Output the (x, y) coordinate of the center of the cell containing the given text.  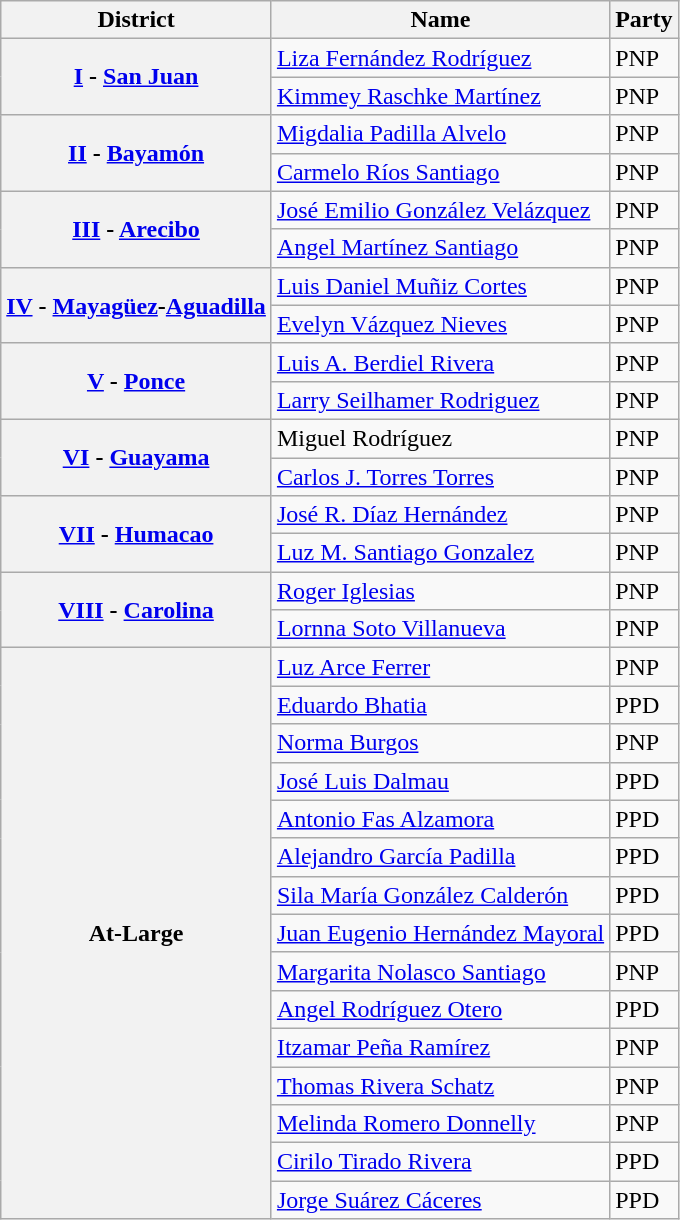
Larry Seilhamer Rodriguez (440, 400)
Angel Martínez Santiago (440, 248)
III - Arecibo (136, 229)
Luis Daniel Muñiz Cortes (440, 286)
Lornna Soto Villanueva (440, 629)
Alejandro García Padilla (440, 857)
At-Large (136, 934)
IV - Mayagüez-Aguadilla (136, 305)
Carlos J. Torres Torres (440, 477)
Luz M. Santiago Gonzalez (440, 553)
Sila María González Calderón (440, 895)
Eduardo Bhatia (440, 705)
II - Bayamón (136, 153)
District (136, 20)
V - Ponce (136, 381)
Name (440, 20)
Kimmey Raschke Martínez (440, 96)
Luz Arce Ferrer (440, 667)
José R. Díaz Hernández (440, 515)
Carmelo Ríos Santiago (440, 172)
Luis A. Berdiel Rivera (440, 362)
Evelyn Vázquez Nieves (440, 324)
I - San Juan (136, 77)
José Luis Dalmau (440, 781)
Party (644, 20)
Thomas Rivera Schatz (440, 1085)
Cirilo Tirado Rivera (440, 1162)
Norma Burgos (440, 743)
Juan Eugenio Hernández Mayoral (440, 933)
Jorge Suárez Cáceres (440, 1200)
Itzamar Peña Ramírez (440, 1047)
Migdalia Padilla Alvelo (440, 134)
Liza Fernández Rodríguez (440, 58)
VII - Humacao (136, 534)
VIII - Carolina (136, 610)
VI - Guayama (136, 457)
Miguel Rodríguez (440, 438)
Margarita Nolasco Santiago (440, 971)
Angel Rodríguez Otero (440, 1009)
Antonio Fas Alzamora (440, 819)
Roger Iglesias (440, 591)
Melinda Romero Donnelly (440, 1124)
José Emilio González Velázquez (440, 210)
